Capture the cell that displays the provided text and extract its [X, Y] central coordinate. 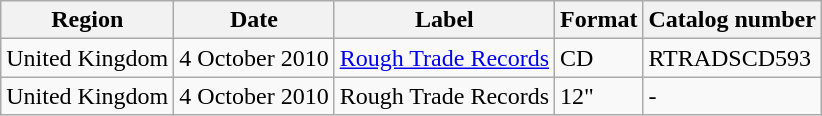
Date [254, 20]
Label [444, 20]
Catalog number [732, 20]
RTRADSCD593 [732, 58]
CD [599, 58]
12" [599, 96]
- [732, 96]
Region [88, 20]
Format [599, 20]
